Return the [x, y] coordinate for the center point of the cell that contains the specified text.  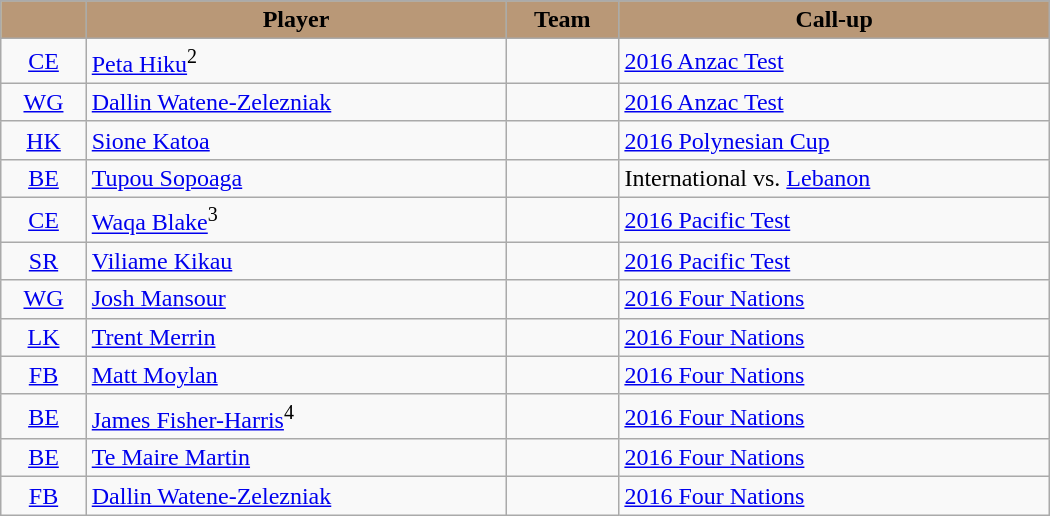
Matt Moylan [296, 375]
Call-up [834, 20]
Peta Hiku2 [296, 62]
Waqa Blake3 [296, 220]
LK [44, 337]
2016 Polynesian Cup [834, 140]
SR [44, 261]
James Fisher-Harris4 [296, 416]
Team [562, 20]
Trent Merrin [296, 337]
Viliame Kikau [296, 261]
Player [296, 20]
Sione Katoa [296, 140]
HK [44, 140]
Tupou Sopoaga [296, 178]
International vs. Lebanon [834, 178]
Te Maire Martin [296, 458]
Josh Mansour [296, 299]
